From the cell containing the given text, extract its center point as (X, Y) coordinate. 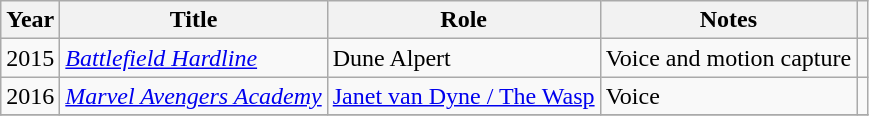
Voice and motion capture (728, 58)
Janet van Dyne / The Wasp (464, 96)
Title (194, 20)
Battlefield Hardline (194, 58)
Marvel Avengers Academy (194, 96)
Notes (728, 20)
2016 (30, 96)
Dune Alpert (464, 58)
Role (464, 20)
Year (30, 20)
Voice (728, 96)
2015 (30, 58)
